Find where the given text appears and provide that cell's center as [x, y] coordinate. 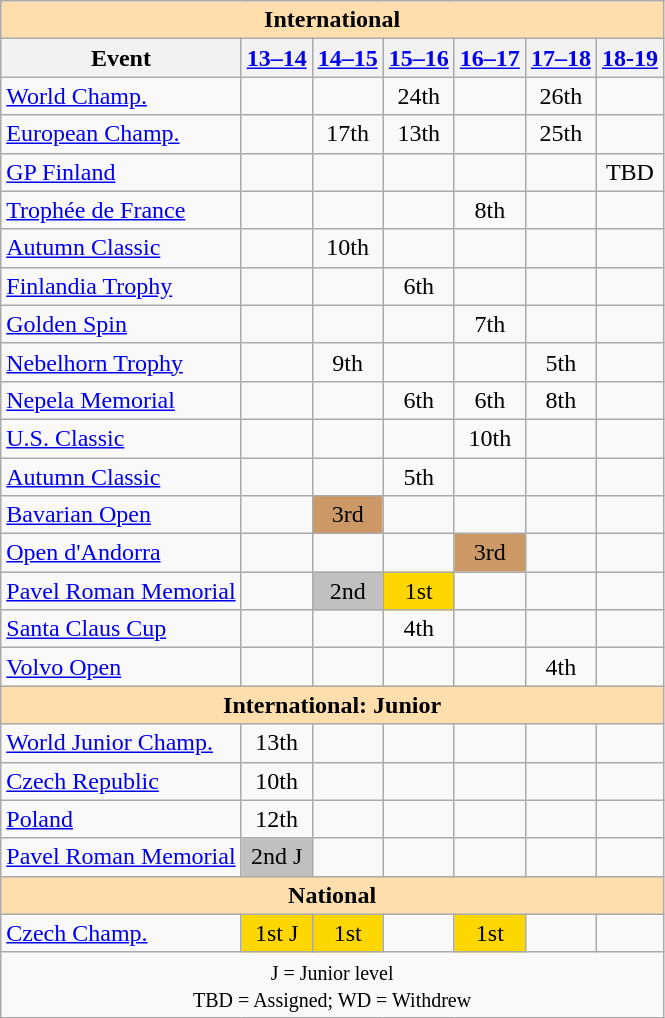
18-19 [630, 58]
14–15 [348, 58]
2nd [348, 591]
17th [348, 134]
Bavarian Open [121, 515]
13–14 [276, 58]
European Champ. [121, 134]
9th [348, 362]
Volvo Open [121, 667]
Trophée de France [121, 210]
2nd J [276, 857]
17–18 [560, 58]
24th [418, 96]
U.S. Classic [121, 438]
Nepela Memorial [121, 400]
World Junior Champ. [121, 743]
12th [276, 819]
J = Junior level TBD = Assigned; WD = Withdrew [332, 984]
Poland [121, 819]
1st J [276, 933]
Czech Republic [121, 781]
International [332, 20]
15–16 [418, 58]
International: Junior [332, 705]
Open d'Andorra [121, 553]
Nebelhorn Trophy [121, 362]
Golden Spin [121, 324]
World Champ. [121, 96]
Czech Champ. [121, 933]
16–17 [490, 58]
GP Finland [121, 172]
Finlandia Trophy [121, 286]
7th [490, 324]
Santa Claus Cup [121, 629]
26th [560, 96]
25th [560, 134]
Event [121, 58]
National [332, 895]
TBD [630, 172]
